Provide the [x, y] coordinate of the cell's center where the given text is located.  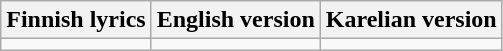
English version [236, 20]
Finnish lyrics [76, 20]
Karelian version [411, 20]
